Identify which cell holds the provided text, then report its (X, Y) central coordinate. 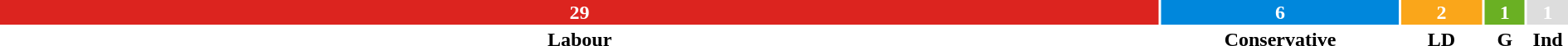
29 (579, 12)
6 (1279, 12)
2 (1442, 12)
